For the text-containing cell, return its midpoint in [x, y] coordinate format. 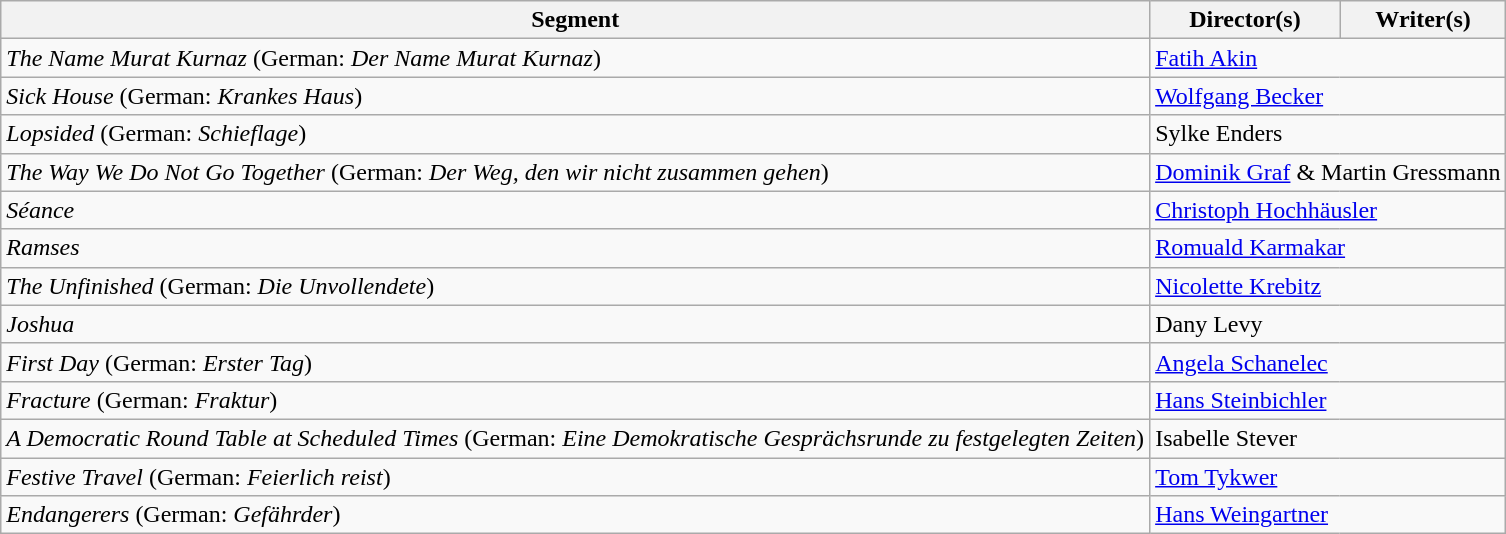
Christoph Hochhäusler [1328, 210]
Isabelle Stever [1328, 438]
Director(s) [1246, 20]
Endangerers (German: Gefährder) [576, 515]
A Democratic Round Table at Scheduled Times (German: Eine Demokratische Gesprächsrunde zu festgelegten Zeiten) [576, 438]
Writer(s) [1423, 20]
Hans Weingartner [1328, 515]
Festive Travel (German: Feierlich reist) [576, 477]
Hans Steinbichler [1328, 400]
Fracture (German: Fraktur) [576, 400]
Segment [576, 20]
The Unfinished (German: Die Unvollendete) [576, 286]
Fatih Akin [1328, 58]
Ramses [576, 248]
Séance [576, 210]
Sick House (German: Krankes Haus) [576, 96]
Angela Schanelec [1328, 362]
Dany Levy [1328, 324]
Joshua [576, 324]
The Name Murat Kurnaz (German: Der Name Murat Kurnaz) [576, 58]
Nicolette Krebitz [1328, 286]
Lopsided (German: Schieflage) [576, 134]
Wolfgang Becker [1328, 96]
Tom Tykwer [1328, 477]
Romuald Karmakar [1328, 248]
Dominik Graf & Martin Gressmann [1328, 172]
First Day (German: Erster Tag) [576, 362]
Sylke Enders [1328, 134]
The Way We Do Not Go Together (German: Der Weg, den wir nicht zusammen gehen) [576, 172]
